Locate the cell with the specified text and output its [x, y] center coordinate. 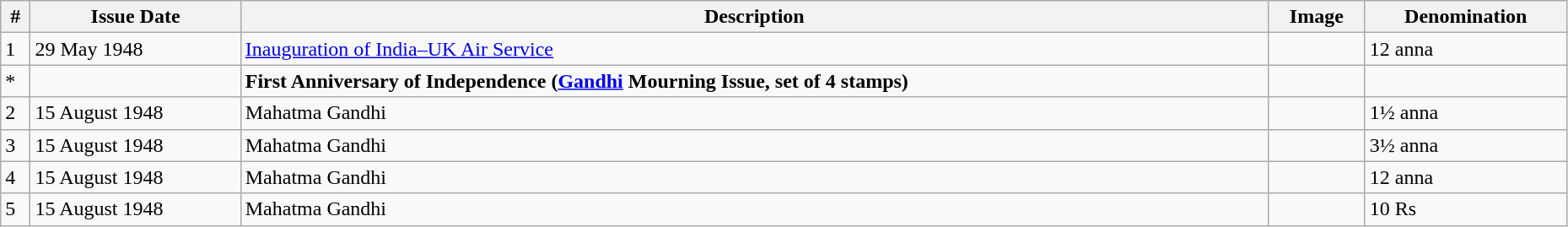
1 [15, 49]
Issue Date [135, 17]
First Anniversary of Independence (Gandhi Mourning Issue, set of 4 stamps) [754, 81]
* [15, 81]
4 [15, 177]
3½ anna [1466, 145]
Image [1317, 17]
2 [15, 113]
3 [15, 145]
Inauguration of India–UK Air Service [754, 49]
Description [754, 17]
5 [15, 209]
29 May 1948 [135, 49]
10 Rs [1466, 209]
# [15, 17]
1½ anna [1466, 113]
Denomination [1466, 17]
